Output the [X, Y] coordinate of the center of the cell containing the given text.  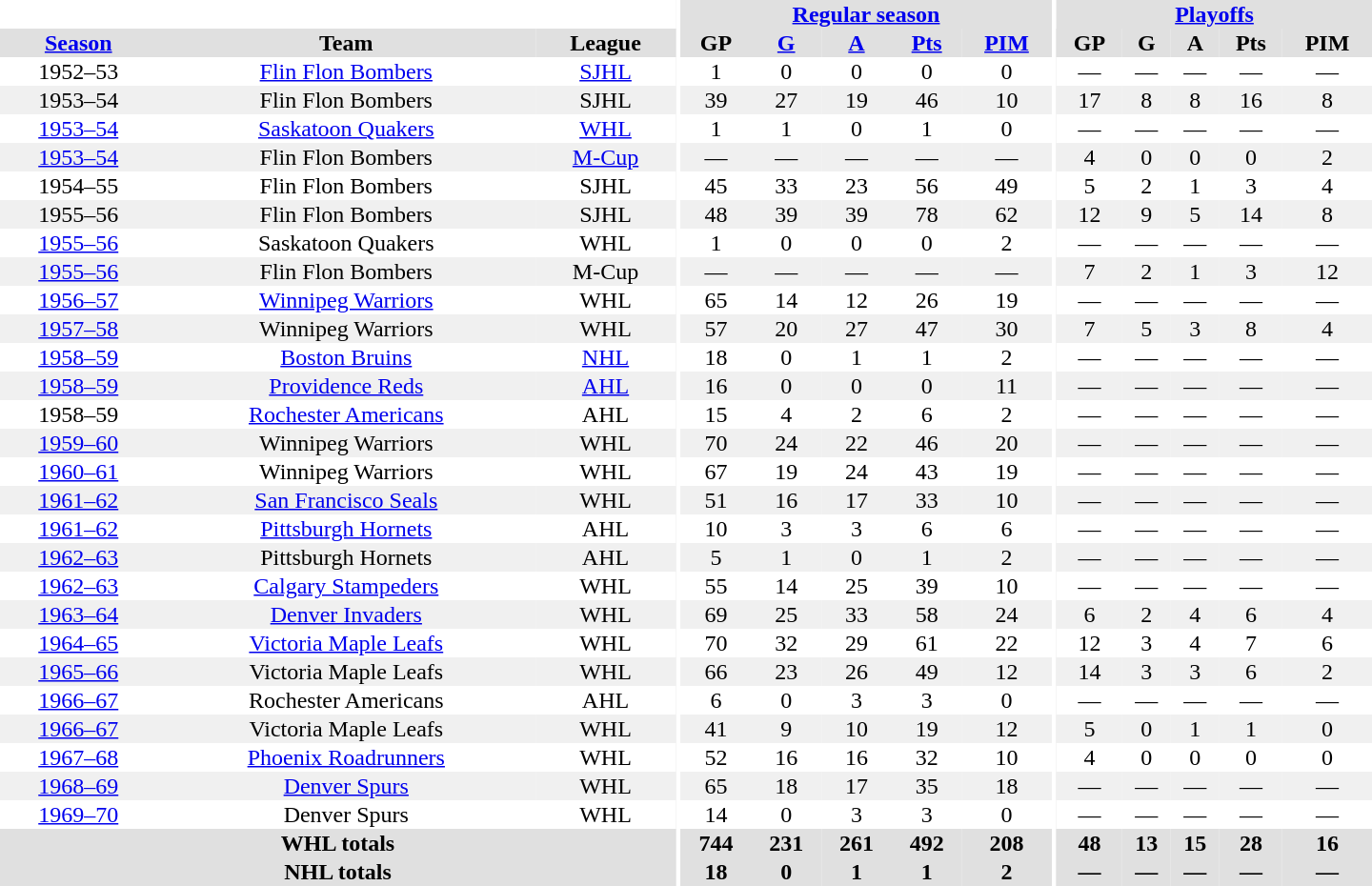
Calgary Stampeders [346, 586]
45 [716, 186]
1964–65 [78, 643]
61 [927, 643]
Team [346, 43]
1952–53 [78, 71]
11 [1007, 386]
231 [786, 843]
67 [716, 472]
1969–70 [78, 815]
51 [716, 500]
13 [1147, 843]
29 [857, 643]
35 [927, 786]
1960–61 [78, 472]
WHL totals [337, 843]
NHL [606, 357]
58 [927, 614]
41 [716, 729]
Regular season [867, 14]
1965–66 [78, 672]
43 [927, 472]
Providence Reds [346, 386]
62 [1007, 214]
30 [1007, 329]
League [606, 43]
744 [716, 843]
1968–69 [78, 786]
492 [927, 843]
56 [927, 186]
1954–55 [78, 186]
Boston Bruins [346, 357]
1967–68 [78, 757]
NHL totals [337, 872]
66 [716, 672]
57 [716, 329]
261 [857, 843]
78 [927, 214]
52 [716, 757]
Phoenix Roadrunners [346, 757]
208 [1007, 843]
1957–58 [78, 329]
55 [716, 586]
Playoffs [1214, 14]
Season [78, 43]
1963–64 [78, 614]
1956–57 [78, 300]
28 [1251, 843]
69 [716, 614]
47 [927, 329]
1959–60 [78, 443]
San Francisco Seals [346, 500]
Denver Invaders [346, 614]
